Extract the [X, Y] coordinate from the center of the cell holding the provided text.  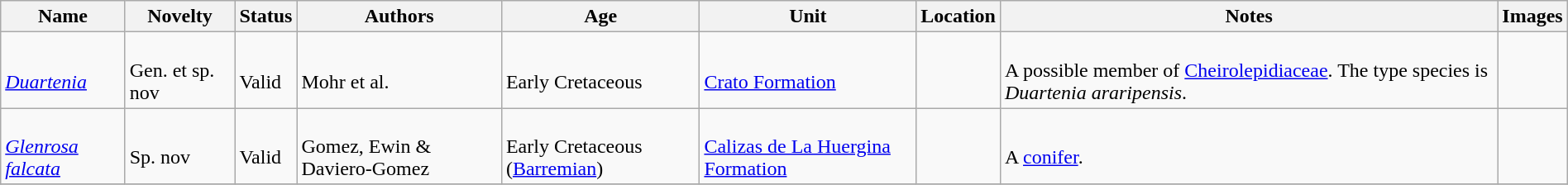
Location [958, 17]
Age [600, 17]
Early Cretaceous (Barremian) [600, 146]
Glenrosa falcata [63, 146]
Duartenia [63, 70]
Mohr et al. [399, 70]
Novelty [180, 17]
Gen. et sp. nov [180, 70]
A possible member of Cheirolepidiaceae. The type species is Duartenia araripensis. [1249, 70]
Name [63, 17]
Crato Formation [808, 70]
Images [1532, 17]
Unit [808, 17]
Gomez, Ewin & Daviero-Gomez [399, 146]
Sp. nov [180, 146]
Notes [1249, 17]
Authors [399, 17]
Calizas de La Huergina Formation [808, 146]
A conifer. [1249, 146]
Early Cretaceous [600, 70]
Status [266, 17]
